Extract the [x, y] coordinate from the center of the cell holding the provided text.  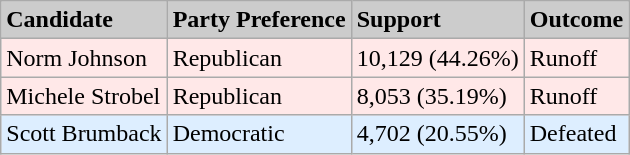
Michele Strobel [84, 96]
Party Preference [259, 20]
Norm Johnson [84, 58]
Support [438, 20]
Outcome [576, 20]
Defeated [576, 134]
Candidate [84, 20]
10,129 (44.26%) [438, 58]
Democratic [259, 134]
4,702 (20.55%) [438, 134]
8,053 (35.19%) [438, 96]
Scott Brumback [84, 134]
